Output the (X, Y) coordinate of the center of the cell containing the given text.  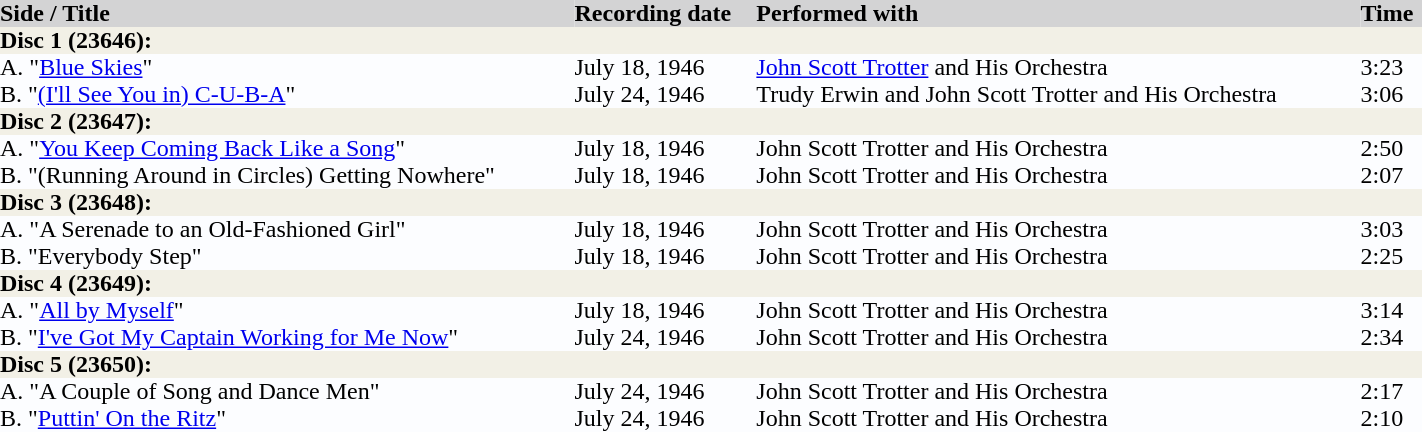
B. "Puttin' On the Ritz" (287, 418)
B. "(I'll See You in) C-U-B-A" (287, 94)
B. "Everybody Step" (287, 256)
2:50 (1392, 148)
3:23 (1392, 68)
3:06 (1392, 94)
Time (1392, 14)
A. "Blue Skies" (287, 68)
A. "A Couple of Song and Dance Men" (287, 392)
2:25 (1392, 256)
A. "You Keep Coming Back Like a Song" (287, 148)
2:10 (1392, 418)
Disc 4 (23649): (711, 284)
Recording date (665, 14)
Disc 2 (23647): (711, 122)
A. "A Serenade to an Old-Fashioned Girl" (287, 230)
Disc 5 (23650): (711, 364)
2:34 (1392, 338)
B. "(Running Around in Circles) Getting Nowhere" (287, 176)
3:03 (1392, 230)
2:17 (1392, 392)
B. "I've Got My Captain Working for Me Now" (287, 338)
3:14 (1392, 310)
Trudy Erwin and John Scott Trotter and His Orchestra (1058, 94)
2:07 (1392, 176)
Disc 1 (23646): (711, 40)
A. "All by Myself" (287, 310)
Performed with (1058, 14)
Disc 3 (23648): (711, 202)
Side / Title (287, 14)
